Provide the (x, y) coordinate of the cell's center where the given text is located.  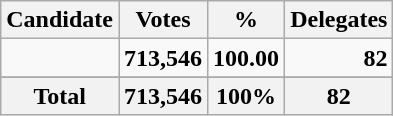
Candidate (60, 20)
Delegates (339, 20)
% (246, 20)
100.00 (246, 58)
Total (60, 96)
100% (246, 96)
Votes (162, 20)
